Scan for the cell matching the given text and deliver its [x, y] coordinate at center. 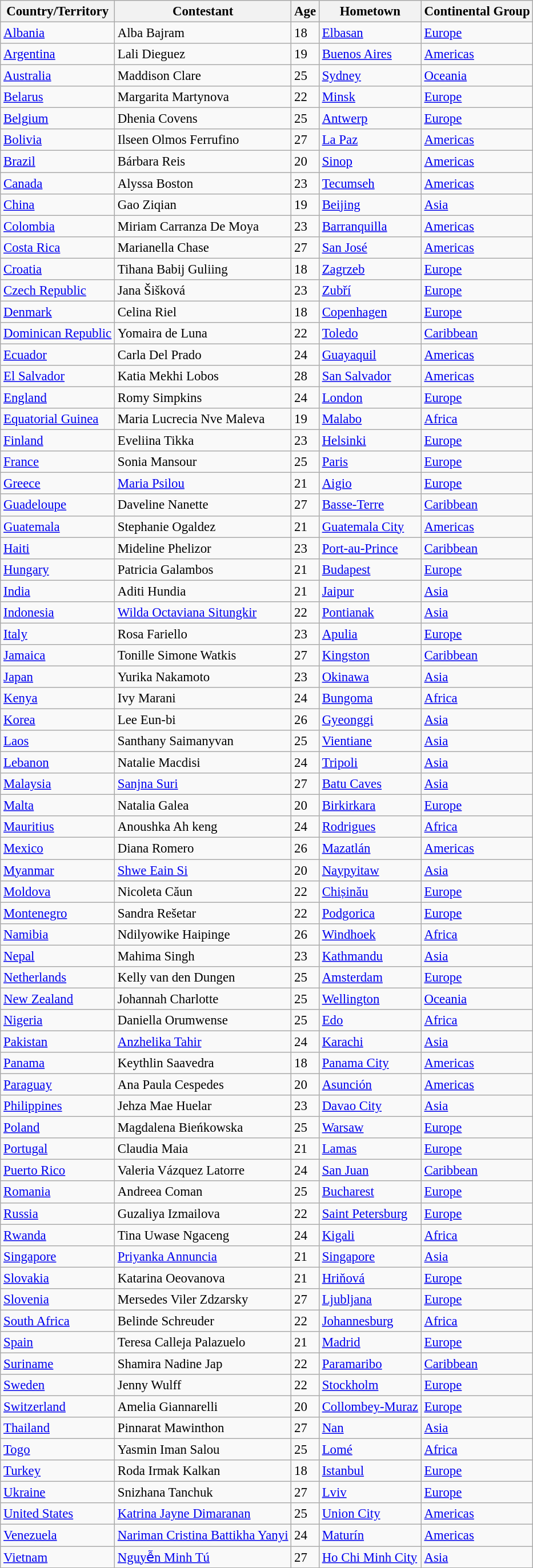
Guayaquil [370, 355]
Madrid [370, 1342]
Sandra Rešetar [203, 913]
Lviv [370, 1493]
Santhany Saimanyvan [203, 741]
Andreea Coman [203, 1192]
Katia Mekhi Lobos [203, 376]
Pinnarat Mawinthon [203, 1428]
Bucharest [370, 1192]
Katrina Jayne Dimaranan [203, 1514]
Bárbara Reis [203, 162]
Katarina Oeovanova [203, 1278]
Guatemala [58, 526]
Ukraine [58, 1493]
Lamas [370, 1149]
Australia [58, 76]
Nigeria [58, 1020]
Wellington [370, 999]
Haiti [58, 548]
Istanbul [370, 1471]
Diana Romero [203, 849]
Mersedes Viler Zdzarsky [203, 1300]
Belinde Schreuder [203, 1321]
Okinawa [370, 677]
Birkirkara [370, 806]
Guzaliya Izmailova [203, 1213]
Nariman Cristina Battikha Yanyi [203, 1535]
Magdalena Bieńkowska [203, 1128]
Daveline Nanette [203, 505]
Toledo [370, 333]
Patricia Galambos [203, 569]
Montenegro [58, 913]
Gao Ziqian [203, 204]
Amelia Giannarelli [203, 1407]
London [370, 398]
Mexico [58, 849]
Natalia Galea [203, 806]
Equatorial Guinea [58, 419]
Tecumseh [370, 183]
Yurika Nakamoto [203, 677]
28 [305, 376]
Hometown [370, 11]
Rodrigues [370, 827]
Indonesia [58, 613]
Anoushka Ah keng [203, 827]
San Juan [370, 1171]
Kelly van den Dungen [203, 978]
Vientiane [370, 741]
Stephanie Ogaldez [203, 526]
Lebanon [58, 763]
Lomé [370, 1450]
Miriam Carranza De Moya [203, 226]
Costa Rica [58, 247]
Togo [58, 1450]
Jenny Wulff [203, 1385]
Argentina [58, 54]
Tripoli [370, 763]
Pakistan [58, 1042]
Kathmandu [370, 956]
Korea [58, 720]
Laos [58, 741]
Zubří [370, 291]
Celina Riel [203, 312]
Zagrzeb [370, 269]
Maturín [370, 1535]
Thailand [58, 1428]
Colombia [58, 226]
Malaysia [58, 784]
South Africa [58, 1321]
Romy Simpkins [203, 398]
Natalie Macdisi [203, 763]
England [58, 398]
Tonille Simone Watkis [203, 656]
New Zealand [58, 999]
Keythlin Saavedra [203, 1063]
Nan [370, 1428]
Sydney [370, 76]
Roda Irmak Kalkan [203, 1471]
Antwerp [370, 119]
Collombey-Muraz [370, 1407]
Malabo [370, 419]
Italy [58, 634]
Elbasan [370, 33]
Suriname [58, 1364]
Poland [58, 1128]
Venezuela [58, 1535]
Russia [58, 1213]
Belgium [58, 119]
Jana Šišková [203, 291]
Anzhelika Tahir [203, 1042]
Namibia [58, 934]
Mauritius [58, 827]
Hungary [58, 569]
Ecuador [58, 355]
Asunción [370, 1085]
Alba Bajram [203, 33]
Finland [58, 441]
Sonia Mansour [203, 462]
Saint Petersburg [370, 1213]
Sweden [58, 1385]
Malta [58, 806]
Netherlands [58, 978]
El Salvador [58, 376]
Continental Group [477, 11]
Maria Lucrecia Nve Maleva [203, 419]
Jaipur [370, 591]
Mahima Singh [203, 956]
Wilda Octaviana Situngkir [203, 613]
Mideline Phelizor [203, 548]
Romania [58, 1192]
Philippines [58, 1106]
Amsterdam [370, 978]
Kingston [370, 656]
Minsk [370, 97]
Port-au-Prince [370, 548]
Warsaw [370, 1128]
Slovenia [58, 1300]
Nguyễn Minh Tú [203, 1557]
Valeria Vázquez Latorre [203, 1171]
Vietnam [58, 1557]
San Salvador [370, 376]
Denmark [58, 312]
Shwe Eain Si [203, 870]
India [58, 591]
Rwanda [58, 1235]
Kenya [58, 698]
Slovakia [58, 1278]
Lali Dieguez [203, 54]
Aditi Hundia [203, 591]
China [58, 204]
Alyssa Boston [203, 183]
Naypyitaw [370, 870]
Basse-Terre [370, 505]
Chișinău [370, 891]
Guadeloupe [58, 505]
Ljubljana [370, 1300]
Carla Del Prado [203, 355]
Edo [370, 1020]
United States [58, 1514]
Pontianak [370, 613]
Canada [58, 183]
Turkey [58, 1471]
Moldova [58, 891]
Podgorica [370, 913]
Yasmin Iman Salou [203, 1450]
Helsinki [370, 441]
Ndilyowike Haipinge [203, 934]
Johannesburg [370, 1321]
Yomaira de Luna [203, 333]
Country/Territory [58, 11]
Switzerland [58, 1407]
La Paz [370, 140]
Albania [58, 33]
Apulia [370, 634]
Greece [58, 484]
Beijing [370, 204]
Jehza Mae Huelar [203, 1106]
Croatia [58, 269]
Eveliina Tikka [203, 441]
Belarus [58, 97]
Tihana Babij Guliing [203, 269]
Windhoek [370, 934]
Karachi [370, 1042]
Copenhagen [370, 312]
Sinop [370, 162]
Ilseen Olmos Ferrufino [203, 140]
Batu Caves [370, 784]
Claudia Maia [203, 1149]
Stockholm [370, 1385]
Rosa Fariello [203, 634]
Dhenia Covens [203, 119]
Bolivia [58, 140]
Japan [58, 677]
Panama City [370, 1063]
Maria Psilou [203, 484]
Czech Republic [58, 291]
France [58, 462]
Ho Chi Minh City [370, 1557]
Gyeonggi [370, 720]
Aigio [370, 484]
Jamaica [58, 656]
Paramaribo [370, 1364]
Dominican Republic [58, 333]
Maddison Clare [203, 76]
San José [370, 247]
Nepal [58, 956]
Sanjna Suri [203, 784]
Budapest [370, 569]
Kigali [370, 1235]
Tina Uwase Ngaceng [203, 1235]
Davao City [370, 1106]
Shamira Nadine Jap [203, 1364]
Ana Paula Cespedes [203, 1085]
Spain [58, 1342]
Panama [58, 1063]
Barranquilla [370, 226]
Guatemala City [370, 526]
Ivy Marani [203, 698]
Nicoleta Căun [203, 891]
Union City [370, 1514]
Teresa Calleja Palazuelo [203, 1342]
Paris [370, 462]
Johannah Charlotte [203, 999]
Age [305, 11]
Mazatlán [370, 849]
Lee Eun-bi [203, 720]
Marianella Chase [203, 247]
Puerto Rico [58, 1171]
Snizhana Tanchuk [203, 1493]
Buenos Aires [370, 54]
Bungoma [370, 698]
Daniella Orumwense [203, 1020]
Contestant [203, 11]
Hriňová [370, 1278]
Brazil [58, 162]
Margarita Martynova [203, 97]
Priyanka Annuncia [203, 1256]
Portugal [58, 1149]
Paraguay [58, 1085]
Myanmar [58, 870]
